Find where the given text appears and provide that cell's center as [X, Y] coordinate. 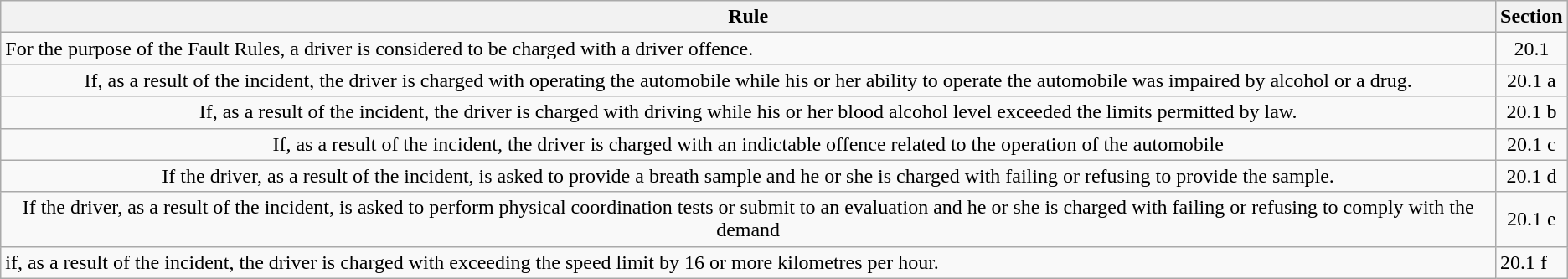
If, as a result of the incident, the driver is charged with an indictable offence related to the operation of the automobile [749, 144]
20.1 e [1532, 220]
For the purpose of the Fault Rules, a driver is considered to be charged with a driver offence. [749, 49]
If, as a result of the incident, the driver is charged with driving while his or her blood alcohol level exceeded the limits permitted by law. [749, 112]
20.1 f [1532, 262]
20.1 d [1532, 176]
20.1 b [1532, 112]
20.1 a [1532, 80]
Section [1532, 17]
Rule [749, 17]
20.1 [1532, 49]
if, as a result of the incident, the driver is charged with exceeding the speed limit by 16 or more kilometres per hour. [749, 262]
20.1 c [1532, 144]
